Extract the (x, y) coordinate from the center of the cell holding the provided text.  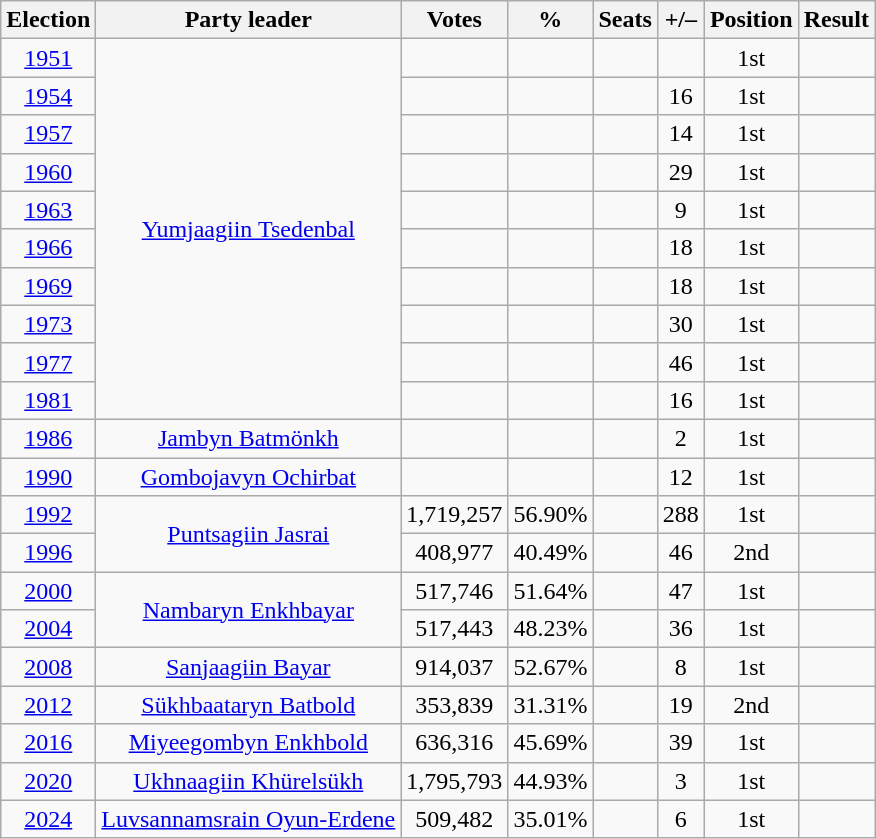
3 (680, 781)
353,839 (454, 705)
1992 (48, 515)
1966 (48, 248)
1986 (48, 438)
517,746 (454, 591)
Seats (625, 20)
14 (680, 134)
52.67% (550, 667)
Puntsagiin Jasrai (248, 534)
12 (680, 477)
44.93% (550, 781)
2004 (48, 629)
47 (680, 591)
9 (680, 210)
Yumjaagiin Tsedenbal (248, 230)
Nambaryn Enkhbayar (248, 610)
8 (680, 667)
1973 (48, 324)
1954 (48, 96)
2016 (48, 743)
517,443 (454, 629)
Jambyn Batmönkh (248, 438)
1,719,257 (454, 515)
914,037 (454, 667)
35.01% (550, 819)
39 (680, 743)
1990 (48, 477)
408,977 (454, 553)
1,795,793 (454, 781)
51.64% (550, 591)
2008 (48, 667)
30 (680, 324)
Ukhnaagiin Khürelsükh (248, 781)
2012 (48, 705)
Position (751, 20)
36 (680, 629)
2 (680, 438)
1969 (48, 286)
1951 (48, 58)
2020 (48, 781)
48.23% (550, 629)
% (550, 20)
1996 (48, 553)
Gombojavyn Ochirbat (248, 477)
2024 (48, 819)
Sükhbaataryn Batbold (248, 705)
1977 (48, 362)
31.31% (550, 705)
636,316 (454, 743)
6 (680, 819)
Luvsannamsrain Oyun-Erdene (248, 819)
1981 (48, 400)
1963 (48, 210)
1957 (48, 134)
+/– (680, 20)
19 (680, 705)
Miyeegombyn Enkhbold (248, 743)
2000 (48, 591)
Party leader (248, 20)
509,482 (454, 819)
Result (836, 20)
56.90% (550, 515)
1960 (48, 172)
Votes (454, 20)
45.69% (550, 743)
Election (48, 20)
40.49% (550, 553)
Sanjaagiin Bayar (248, 667)
288 (680, 515)
29 (680, 172)
